Return (X, Y) of the center of cell containing provided text 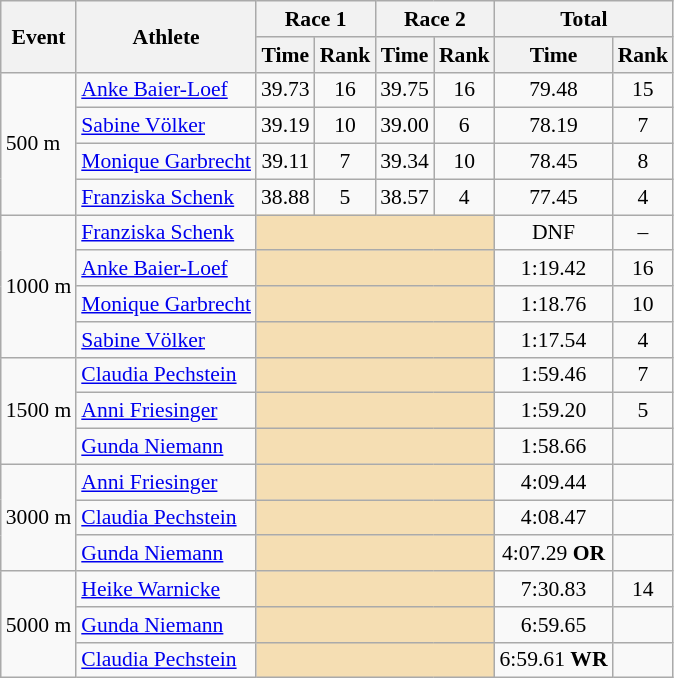
39.34 (404, 162)
15 (644, 90)
39.75 (404, 90)
79.48 (554, 90)
– (644, 233)
Race 2 (434, 19)
5000 m (38, 624)
Race 1 (316, 19)
39.11 (286, 162)
6:59.65 (554, 625)
78.45 (554, 162)
Athlete (166, 36)
6 (464, 126)
78.19 (554, 126)
4:07.29 OR (554, 554)
1:59.20 (554, 411)
1500 m (38, 410)
39.00 (404, 126)
1:18.76 (554, 304)
6:59.61 WR (554, 660)
3000 m (38, 518)
38.57 (404, 197)
500 m (38, 143)
1:58.66 (554, 447)
1000 m (38, 286)
DNF (554, 233)
14 (644, 589)
Event (38, 36)
7:30.83 (554, 589)
Total (584, 19)
39.73 (286, 90)
4:08.47 (554, 518)
1:59.46 (554, 375)
77.45 (554, 197)
1:17.54 (554, 340)
1:19.42 (554, 269)
Heike Warnicke (166, 589)
4:09.44 (554, 482)
38.88 (286, 197)
8 (644, 162)
39.19 (286, 126)
